From the cell containing the given text, extract its center point as (x, y) coordinate. 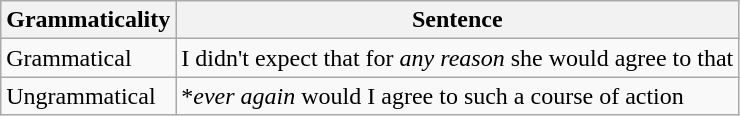
Ungrammatical (88, 96)
I didn't expect that for any reason she would agree to that (458, 58)
*ever again would I agree to such a course of action (458, 96)
Grammatical (88, 58)
Sentence (458, 20)
Grammaticality (88, 20)
